Scan for the cell matching the given text and deliver its (X, Y) coordinate at center. 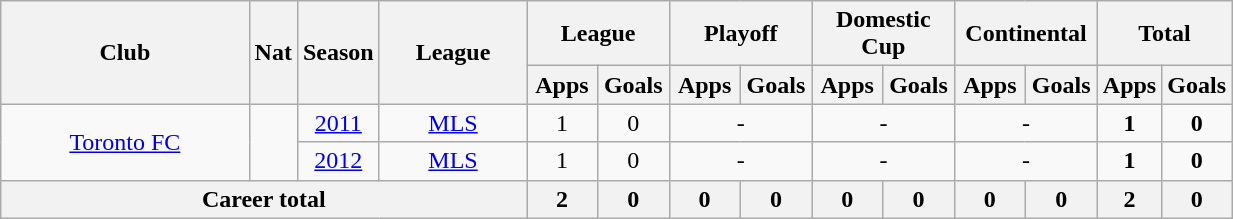
Playoff (740, 34)
Toronto FC (125, 142)
Total (1164, 34)
Career total (264, 199)
Domestic Cup (884, 34)
Club (125, 52)
Nat (273, 52)
Continental (1026, 34)
2011 (338, 123)
Season (338, 52)
2012 (338, 161)
